Determine the (x, y) coordinate at the center of the cell enclosing the given text.  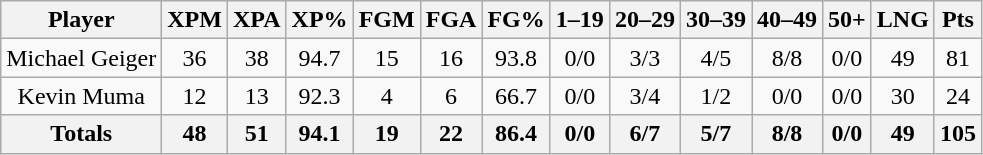
FGA (451, 20)
105 (958, 134)
FG% (516, 20)
4/5 (716, 58)
94.1 (320, 134)
3/3 (644, 58)
24 (958, 96)
81 (958, 58)
30 (902, 96)
LNG (902, 20)
XPM (195, 20)
4 (386, 96)
36 (195, 58)
40–49 (788, 20)
Player (82, 20)
13 (256, 96)
XP% (320, 20)
48 (195, 134)
3/4 (644, 96)
XPA (256, 20)
Michael Geiger (82, 58)
15 (386, 58)
92.3 (320, 96)
16 (451, 58)
Pts (958, 20)
20–29 (644, 20)
38 (256, 58)
Totals (82, 134)
1–19 (580, 20)
Kevin Muma (82, 96)
51 (256, 134)
86.4 (516, 134)
19 (386, 134)
1/2 (716, 96)
94.7 (320, 58)
FGM (386, 20)
50+ (848, 20)
6 (451, 96)
30–39 (716, 20)
6/7 (644, 134)
93.8 (516, 58)
22 (451, 134)
5/7 (716, 134)
66.7 (516, 96)
12 (195, 96)
